Capture the cell that displays the provided text and extract its [x, y] central coordinate. 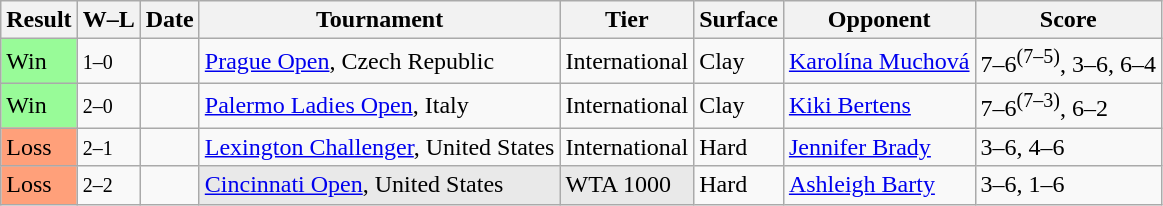
Result [39, 20]
2–2 [108, 185]
Prague Open, Czech Republic [380, 62]
Palermo Ladies Open, Italy [380, 106]
2–1 [108, 147]
Cincinnati Open, United States [380, 185]
Karolína Muchová [879, 62]
3–6, 1–6 [1068, 185]
3–6, 4–6 [1068, 147]
WTA 1000 [627, 185]
1–0 [108, 62]
Ashleigh Barty [879, 185]
Tier [627, 20]
Kiki Bertens [879, 106]
7–6(7–3), 6–2 [1068, 106]
W–L [108, 20]
Surface [739, 20]
Jennifer Brady [879, 147]
Tournament [380, 20]
Score [1068, 20]
2–0 [108, 106]
7–6(7–5), 3–6, 6–4 [1068, 62]
Opponent [879, 20]
Date [170, 20]
Lexington Challenger, United States [380, 147]
